Determine the (x, y) coordinate at the center of the cell enclosing the given text.  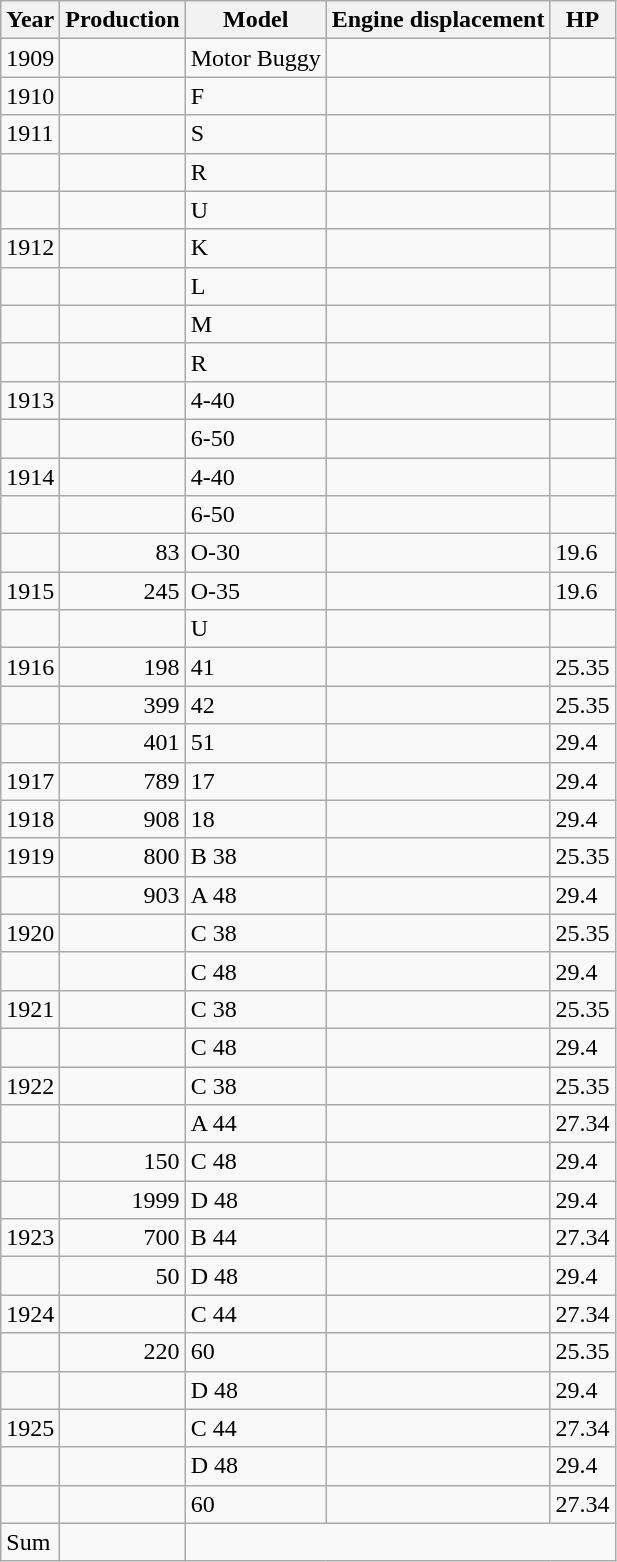
51 (256, 743)
1914 (30, 477)
1920 (30, 933)
1923 (30, 1238)
1912 (30, 248)
83 (122, 553)
903 (122, 895)
1919 (30, 857)
1911 (30, 134)
1999 (122, 1200)
1917 (30, 781)
150 (122, 1162)
1915 (30, 591)
Sum (30, 1542)
1910 (30, 96)
42 (256, 705)
O-30 (256, 553)
Motor Buggy (256, 58)
M (256, 324)
245 (122, 591)
1925 (30, 1428)
198 (122, 667)
A 48 (256, 895)
Production (122, 20)
L (256, 286)
O-35 (256, 591)
Model (256, 20)
HP (582, 20)
1909 (30, 58)
1921 (30, 1009)
1916 (30, 667)
B 38 (256, 857)
K (256, 248)
1924 (30, 1314)
399 (122, 705)
1913 (30, 400)
908 (122, 819)
789 (122, 781)
800 (122, 857)
18 (256, 819)
50 (122, 1276)
A 44 (256, 1124)
Engine displacement (438, 20)
401 (122, 743)
B 44 (256, 1238)
Year (30, 20)
S (256, 134)
1922 (30, 1085)
220 (122, 1352)
41 (256, 667)
700 (122, 1238)
F (256, 96)
1918 (30, 819)
17 (256, 781)
